Pinpoint the cell where the given text exists, returning its (X, Y) midpoint coordinate. 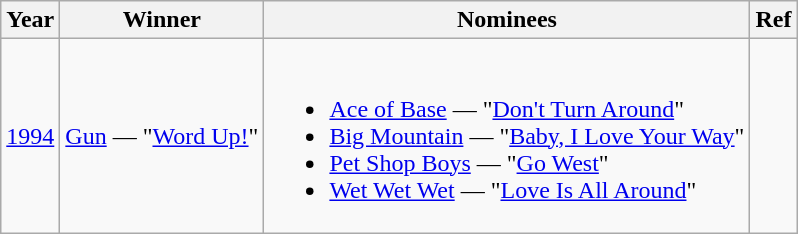
Winner (162, 20)
Gun — "Word Up!" (162, 136)
1994 (30, 136)
Nominees (507, 20)
Ref (774, 20)
Ace of Base — "Don't Turn Around"Big Mountain — "Baby, I Love Your Way"Pet Shop Boys — "Go West"Wet Wet Wet — "Love Is All Around" (507, 136)
Year (30, 20)
